From the cell containing the given text, extract its center point as [X, Y] coordinate. 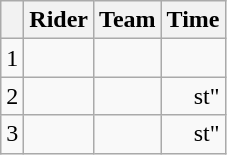
Team [128, 20]
2 [12, 96]
Time [193, 20]
Rider [59, 20]
3 [12, 134]
1 [12, 58]
